From the cell containing the given text, extract its center point as (X, Y) coordinate. 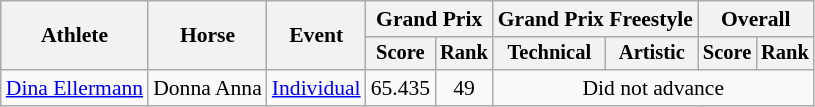
Overall (756, 19)
Individual (316, 88)
Athlete (74, 36)
Horse (208, 36)
Did not advance (654, 88)
Event (316, 36)
49 (464, 88)
Technical (550, 54)
Artistic (652, 54)
65.435 (400, 88)
Grand Prix Freestyle (596, 19)
Dina Ellermann (74, 88)
Grand Prix (430, 19)
Donna Anna (208, 88)
